Detect which cell encompasses the target text, then output its [x, y] center coordinate. 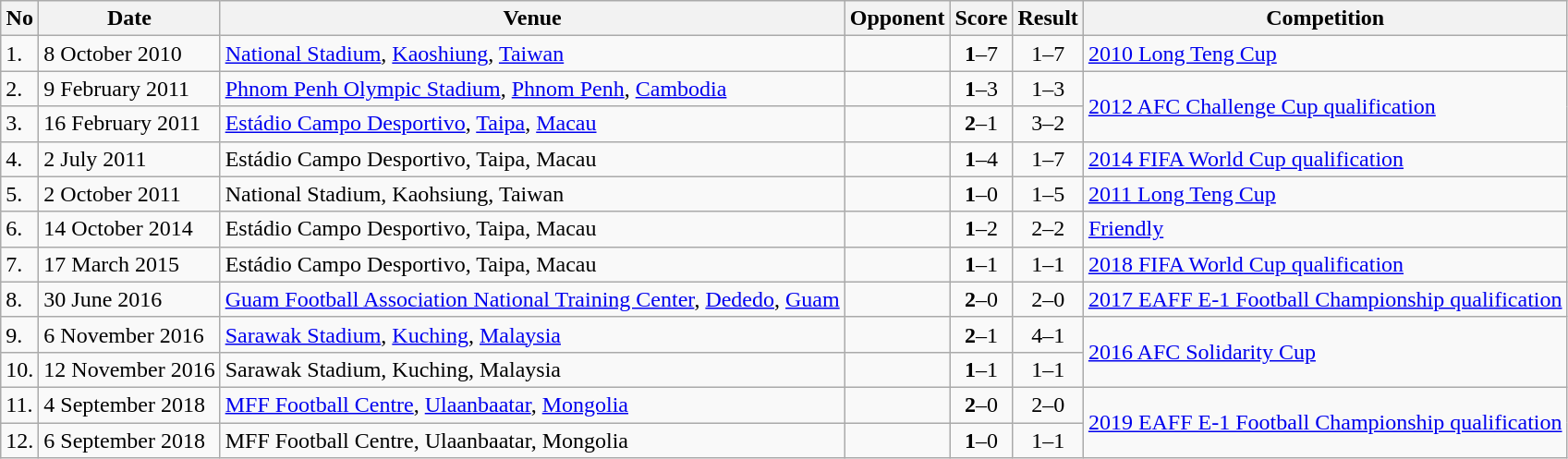
2. [20, 89]
30 June 2016 [129, 299]
Result [1048, 18]
17 March 2015 [129, 264]
2019 EAFF E-1 Football Championship qualification [1325, 422]
Opponent [897, 18]
2014 FIFA World Cup qualification [1325, 159]
2 October 2011 [129, 194]
2–2 [1048, 229]
8. [20, 299]
4. [20, 159]
Phnom Penh Olympic Stadium, Phnom Penh, Cambodia [532, 89]
Date [129, 18]
1. [20, 54]
3. [20, 124]
No [20, 18]
9. [20, 334]
10. [20, 369]
11. [20, 405]
12. [20, 441]
6. [20, 229]
2010 Long Teng Cup [1325, 54]
5. [20, 194]
Venue [532, 18]
Friendly [1325, 229]
2018 FIFA World Cup qualification [1325, 264]
6 September 2018 [129, 441]
16 February 2011 [129, 124]
14 October 2014 [129, 229]
8 October 2010 [129, 54]
2016 AFC Solidarity Cup [1325, 352]
1–5 [1048, 194]
National Stadium, Kaoshiung, Taiwan [532, 54]
4 September 2018 [129, 405]
7. [20, 264]
National Stadium, Kaohsiung, Taiwan [532, 194]
2012 AFC Challenge Cup qualification [1325, 106]
2 July 2011 [129, 159]
4–1 [1048, 334]
Score [981, 18]
3–2 [1048, 124]
1–2 [981, 229]
12 November 2016 [129, 369]
2017 EAFF E-1 Football Championship qualification [1325, 299]
Competition [1325, 18]
1–4 [981, 159]
Guam Football Association National Training Center, Dededo, Guam [532, 299]
6 November 2016 [129, 334]
2011 Long Teng Cup [1325, 194]
9 February 2011 [129, 89]
